Determine the (x, y) coordinate at the center of the cell enclosing the given text.  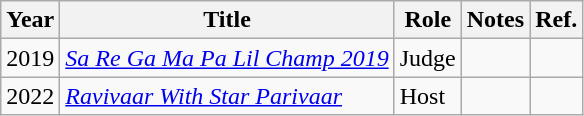
Notes (495, 20)
Sa Re Ga Ma Pa Lil Champ 2019 (227, 58)
Year (30, 20)
Title (227, 20)
2022 (30, 96)
Role (428, 20)
Judge (428, 58)
Ref. (556, 20)
2019 (30, 58)
Ravivaar With Star Parivaar (227, 96)
Host (428, 96)
